Identify which cell holds the provided text, then report its (x, y) central coordinate. 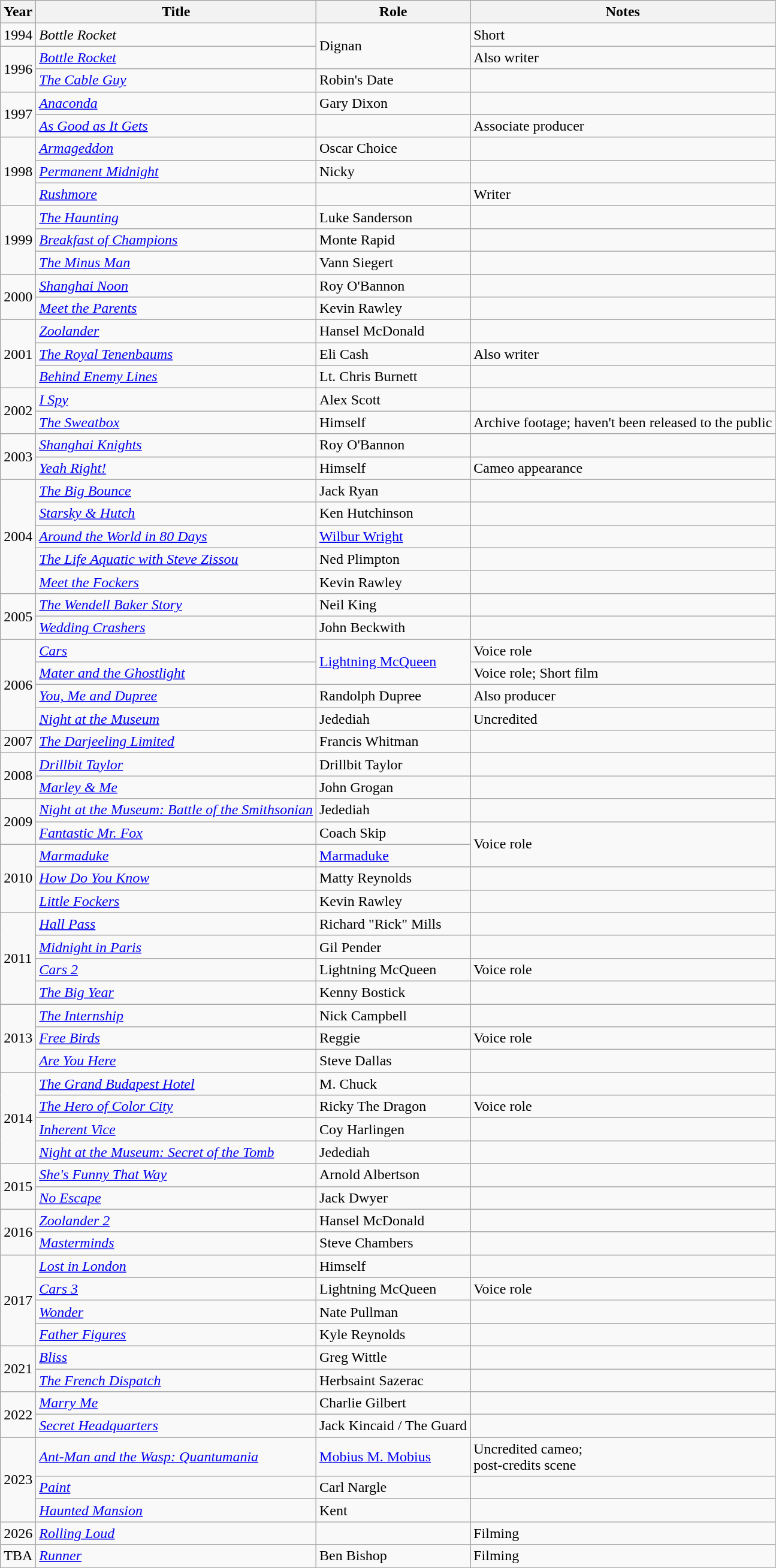
Yeah Right! (176, 468)
Anaconda (176, 103)
As Good as It Gets (176, 126)
The French Dispatch (176, 1380)
Paint (176, 1488)
2007 (18, 742)
Also producer (623, 696)
Mater and the Ghostlight (176, 673)
Robin's Date (393, 80)
Jack Ryan (393, 491)
Father Figures (176, 1334)
Cameo appearance (623, 468)
John Beckwith (393, 627)
Night at the Museum (176, 719)
2001 (18, 354)
Reggie (393, 1038)
Year (18, 12)
Around the World in 80 Days (176, 536)
Masterminds (176, 1243)
Randolph Dupree (393, 696)
The Hero of Color City (176, 1107)
Greg Wittle (393, 1357)
2022 (18, 1415)
Kent (393, 1510)
2009 (18, 821)
The Minus Man (176, 262)
The Internship (176, 1016)
2010 (18, 878)
Night at the Museum: Secret of the Tomb (176, 1152)
She's Funny That Way (176, 1175)
2002 (18, 411)
2014 (18, 1118)
Alex Scott (393, 400)
Wedding Crashers (176, 627)
Behind Enemy Lines (176, 377)
Gil Pender (393, 947)
1994 (18, 35)
Ant-Man and the Wasp: Quantumania (176, 1457)
Haunted Mansion (176, 1510)
M. Chuck (393, 1084)
Vann Siegert (393, 262)
Lt. Chris Burnett (393, 377)
2003 (18, 457)
John Grogan (393, 787)
Ben Bishop (393, 1556)
Marry Me (176, 1403)
2005 (18, 616)
Matty Reynolds (393, 878)
2017 (18, 1300)
Runner (176, 1556)
Associate producer (623, 126)
Uncredited (623, 719)
Night at the Museum: Battle of the Smithsonian (176, 810)
2000 (18, 297)
Shanghai Noon (176, 286)
The Cable Guy (176, 80)
Steve Dallas (393, 1061)
Kyle Reynolds (393, 1334)
Monte Rapid (393, 240)
Coach Skip (393, 833)
The Life Aquatic with Steve Zissou (176, 559)
No Escape (176, 1198)
Dignan (393, 46)
Cars 2 (176, 969)
The Royal Tenenbaums (176, 354)
Secret Headquarters (176, 1426)
Nick Campbell (393, 1016)
2008 (18, 776)
Nate Pullman (393, 1312)
Ken Hutchinson (393, 513)
Carl Nargle (393, 1488)
Little Fockers (176, 901)
Breakfast of Champions (176, 240)
Neil King (393, 605)
Rushmore (176, 194)
The Big Bounce (176, 491)
Fantastic Mr. Fox (176, 833)
I Spy (176, 400)
Richard "Rick" Mills (393, 924)
2015 (18, 1186)
Notes (623, 12)
2011 (18, 958)
Meet the Parents (176, 309)
Oscar Choice (393, 149)
Rolling Loud (176, 1533)
Starsky & Hutch (176, 513)
The Sweatbox (176, 422)
Gary Dixon (393, 103)
Zoolander (176, 331)
Cars (176, 650)
Nicky (393, 171)
Title (176, 12)
Free Birds (176, 1038)
Steve Chambers (393, 1243)
The Haunting (176, 217)
1998 (18, 171)
2004 (18, 536)
Uncredited cameo;post-credits scene (623, 1457)
Permanent Midnight (176, 171)
1996 (18, 69)
Coy Harlingen (393, 1129)
Armageddon (176, 149)
Eli Cash (393, 354)
Shanghai Knights (176, 445)
Hall Pass (176, 924)
Writer (623, 194)
Arnold Albertson (393, 1175)
Kenny Bostick (393, 992)
The Wendell Baker Story (176, 605)
2013 (18, 1038)
Charlie Gilbert (393, 1403)
Lost in London (176, 1266)
Are You Here (176, 1061)
2006 (18, 684)
1999 (18, 240)
You, Me and Dupree (176, 696)
TBA (18, 1556)
Zoolander 2 (176, 1220)
2026 (18, 1533)
The Big Year (176, 992)
Role (393, 12)
2016 (18, 1232)
Wilbur Wright (393, 536)
Marley & Me (176, 787)
Jack Dwyer (393, 1198)
Meet the Fockers (176, 582)
Luke Sanderson (393, 217)
1997 (18, 114)
Inherent Vice (176, 1129)
Ricky The Dragon (393, 1107)
Wonder (176, 1312)
Short (623, 35)
Archive footage; haven't been released to the public (623, 422)
Midnight in Paris (176, 947)
2023 (18, 1480)
Jack Kincaid / The Guard (393, 1426)
The Grand Budapest Hotel (176, 1084)
Bliss (176, 1357)
Herbsaint Sazerac (393, 1380)
The Darjeeling Limited (176, 742)
Ned Plimpton (393, 559)
How Do You Know (176, 878)
Cars 3 (176, 1289)
Francis Whitman (393, 742)
Voice role; Short film (623, 673)
Mobius M. Mobius (393, 1457)
2021 (18, 1368)
